Extract the [X, Y] coordinate from the center of the cell holding the provided text.  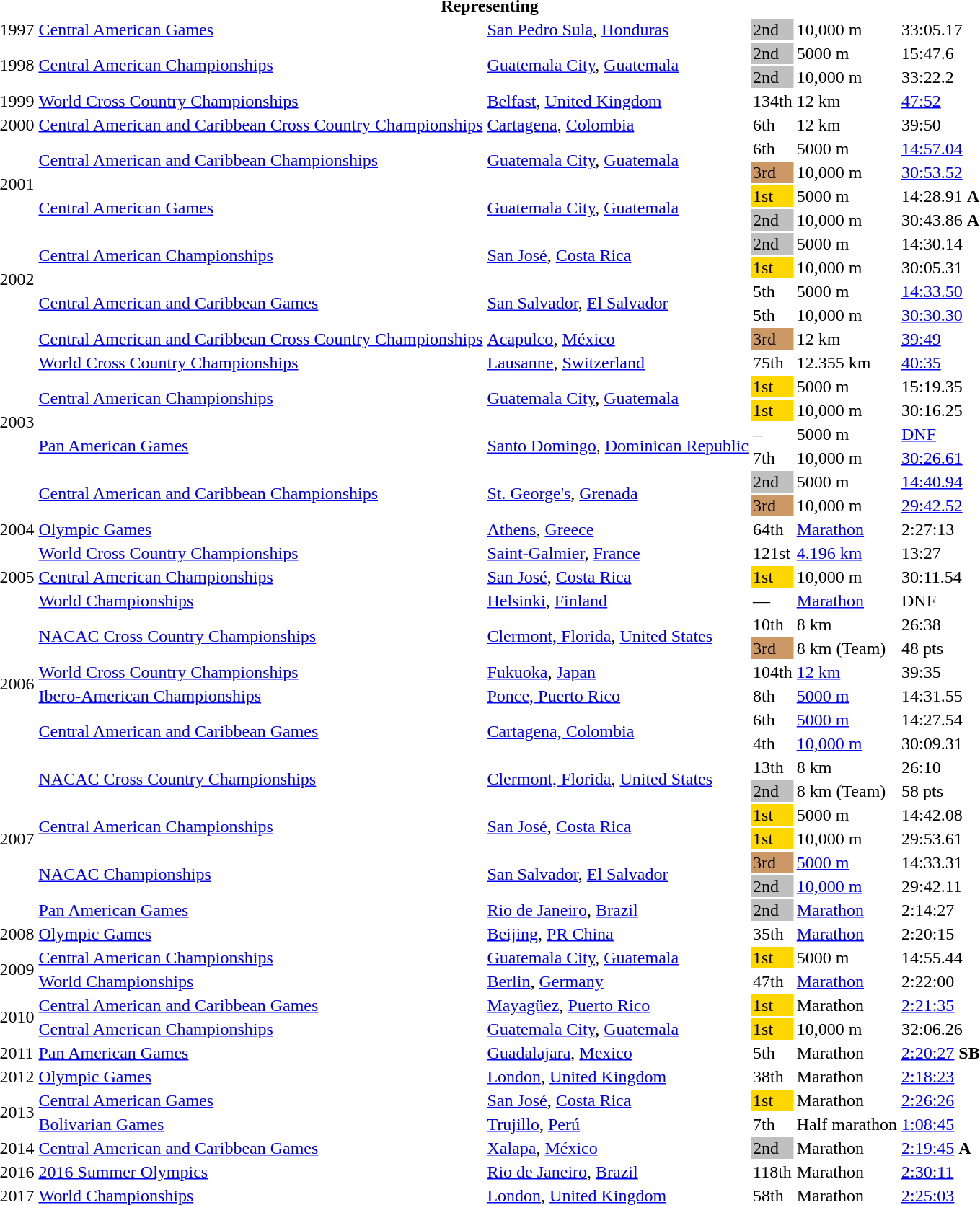
4.196 km [847, 553]
8th [773, 696]
Saint-Galmier, France [618, 553]
121st [773, 553]
118th [773, 1172]
12.355 km [847, 363]
Acapulco, México [618, 339]
Lausanne, Switzerland [618, 363]
Bolivarian Games [261, 1124]
10th [773, 624]
134th [773, 101]
Trujillo, Perú [618, 1124]
2016 Summer Olympics [261, 1172]
4th [773, 743]
64th [773, 529]
– [773, 434]
Athens, Greece [618, 529]
35th [773, 934]
Ponce, Puerto Rico [618, 696]
Fukuoka, Japan [618, 672]
Half marathon [847, 1124]
Santo Domingo, Dominican Republic [618, 446]
Guadalajara, Mexico [618, 1053]
Mayagüez, Puerto Rico [618, 1005]
Xalapa, México [618, 1148]
San Pedro Sula, Honduras [618, 30]
13th [773, 767]
Beijing, PR China [618, 934]
104th [773, 672]
NACAC Championships [261, 874]
Belfast, United Kingdom [618, 101]
47th [773, 981]
Ibero-American Championships [261, 696]
— [773, 601]
75th [773, 363]
Berlin, Germany [618, 981]
St. George's, Grenada [618, 493]
London, United Kingdom [618, 1077]
Helsinki, Finland [618, 601]
38th [773, 1077]
